Find where the given text appears and provide that cell's center as [x, y] coordinate. 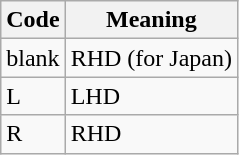
LHD [151, 96]
blank [33, 58]
RHD (for Japan) [151, 58]
Meaning [151, 20]
L [33, 96]
R [33, 134]
Code [33, 20]
RHD [151, 134]
